Detect which cell encompasses the target text, then output its (x, y) center coordinate. 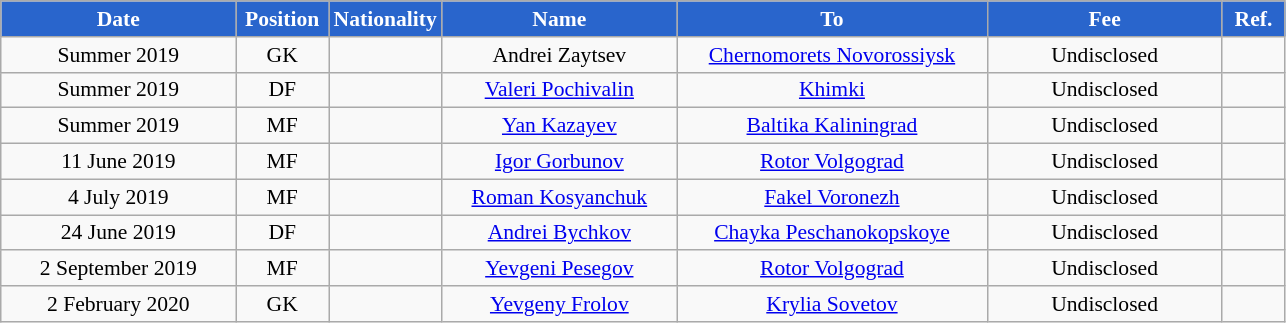
Date (118, 19)
Yevgeny Frolov (560, 304)
Fakel Voronezh (832, 197)
Chernomorets Novorossiysk (832, 55)
4 July 2019 (118, 197)
Position (282, 19)
Yan Kazayev (560, 126)
Ref. (1254, 19)
2 February 2020 (118, 304)
Khimki (832, 90)
Valeri Pochivalin (560, 90)
Chayka Peschanokopskoye (832, 233)
11 June 2019 (118, 162)
24 June 2019 (118, 233)
To (832, 19)
Name (560, 19)
Andrei Bychkov (560, 233)
Roman Kosyanchuk (560, 197)
Baltika Kaliningrad (832, 126)
Andrei Zaytsev (560, 55)
2 September 2019 (118, 269)
Fee (1104, 19)
Yevgeni Pesegov (560, 269)
Igor Gorbunov (560, 162)
Krylia Sovetov (832, 304)
Nationality (384, 19)
